Find where the given text appears and provide that cell's center as [x, y] coordinate. 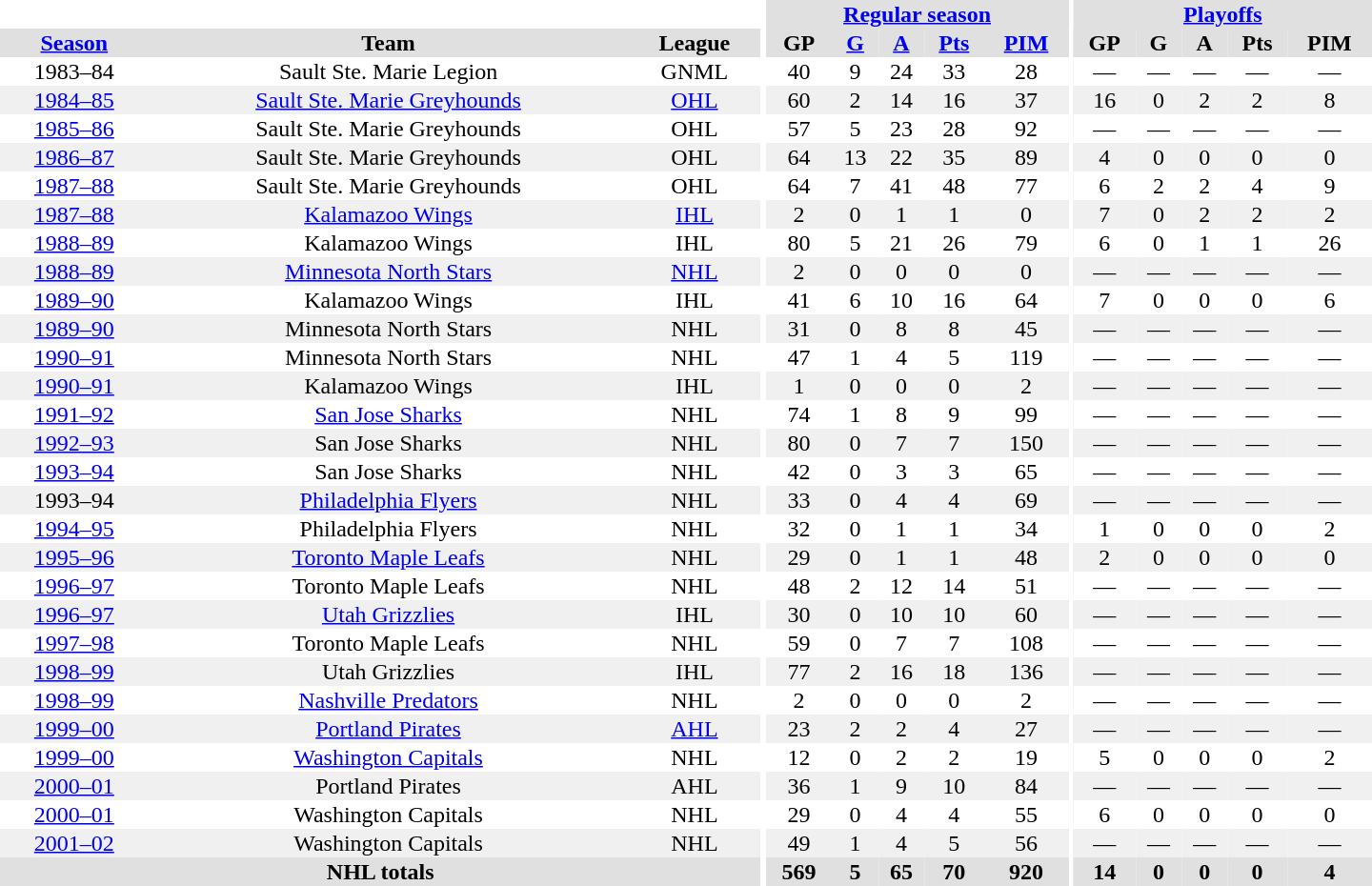
40 [799, 71]
136 [1027, 672]
37 [1027, 100]
1994–95 [74, 529]
27 [1027, 729]
1992–93 [74, 443]
18 [955, 672]
36 [799, 786]
89 [1027, 157]
47 [799, 357]
Nashville Predators [389, 700]
NHL totals [380, 872]
1997–98 [74, 643]
92 [1027, 129]
21 [901, 243]
32 [799, 529]
1991–92 [74, 414]
GNML [694, 71]
Regular season [918, 14]
69 [1027, 500]
31 [799, 329]
1986–87 [74, 157]
79 [1027, 243]
920 [1027, 872]
34 [1027, 529]
Season [74, 43]
1984–85 [74, 100]
45 [1027, 329]
42 [799, 472]
49 [799, 843]
1985–86 [74, 129]
24 [901, 71]
51 [1027, 586]
74 [799, 414]
35 [955, 157]
13 [855, 157]
119 [1027, 357]
70 [955, 872]
1995–96 [74, 557]
22 [901, 157]
57 [799, 129]
150 [1027, 443]
55 [1027, 815]
59 [799, 643]
56 [1027, 843]
99 [1027, 414]
84 [1027, 786]
30 [799, 614]
1983–84 [74, 71]
Playoffs [1223, 14]
108 [1027, 643]
Sault Ste. Marie Legion [389, 71]
League [694, 43]
569 [799, 872]
2001–02 [74, 843]
19 [1027, 757]
Team [389, 43]
